Capture the cell that displays the provided text and extract its [X, Y] central coordinate. 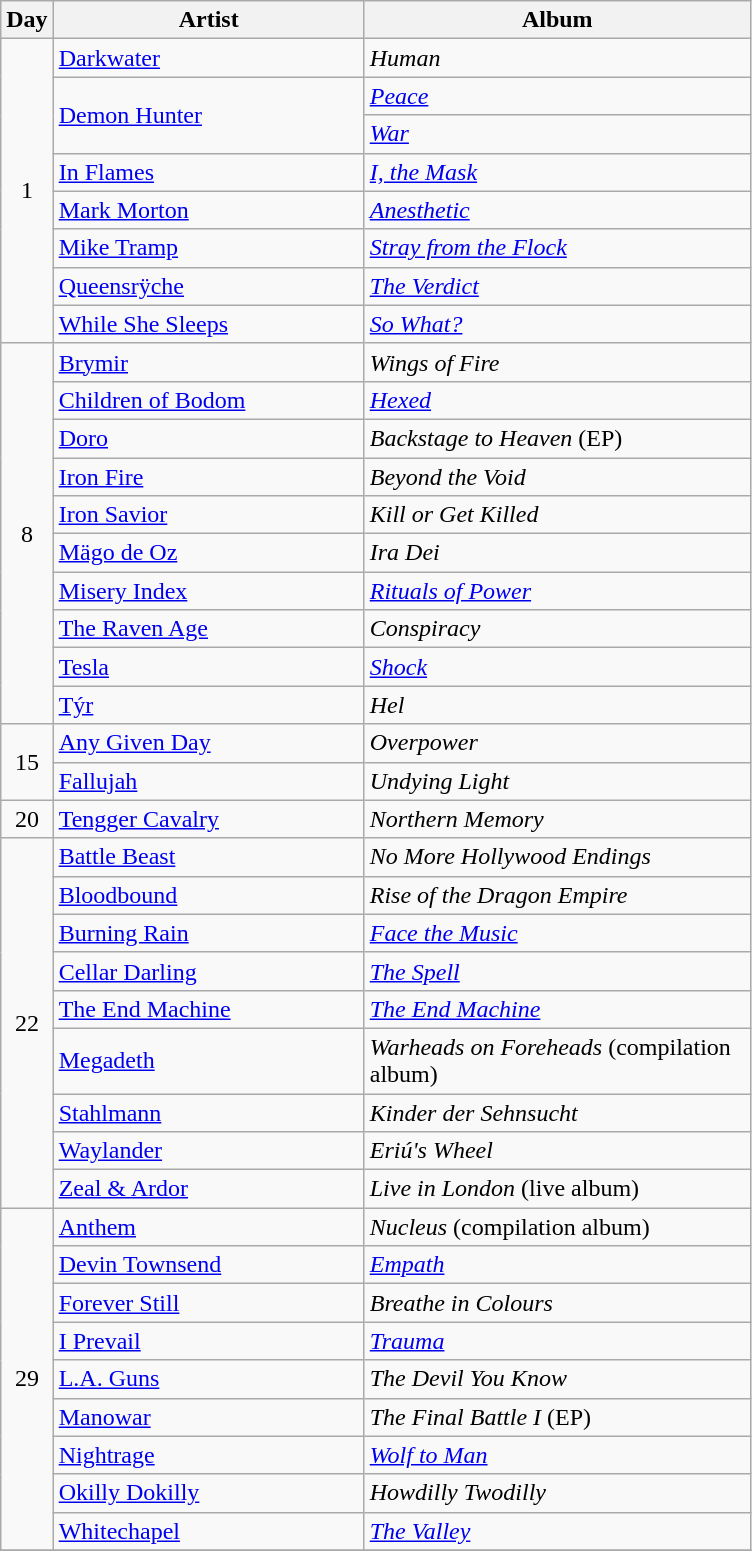
Brymir [208, 362]
Manowar [208, 1417]
Undying Light [557, 781]
While She Sleeps [208, 324]
Warheads on Foreheads (compilation album) [557, 1060]
Waylander [208, 1151]
Okilly Dokilly [208, 1493]
The Raven Age [208, 629]
So What? [557, 324]
Kinder der Sehnsucht [557, 1113]
Darkwater [208, 58]
Mägo de Oz [208, 553]
Kill or Get Killed [557, 515]
Doro [208, 438]
Stahlmann [208, 1113]
Face the Music [557, 933]
Bloodbound [208, 895]
Stray from the Flock [557, 248]
Any Given Day [208, 743]
Ira Dei [557, 553]
Devin Townsend [208, 1265]
Beyond the Void [557, 477]
Fallujah [208, 781]
The Devil You Know [557, 1379]
Iron Savior [208, 515]
Anthem [208, 1227]
I Prevail [208, 1341]
Zeal & Ardor [208, 1189]
Empath [557, 1265]
1 [27, 191]
Overpower [557, 743]
Queensrÿche [208, 286]
The Spell [557, 971]
Howdilly Twodilly [557, 1493]
Rise of the Dragon Empire [557, 895]
Peace [557, 96]
L.A. Guns [208, 1379]
War [557, 134]
Whitechapel [208, 1531]
Album [557, 20]
Mark Morton [208, 210]
Shock [557, 667]
8 [27, 534]
Battle Beast [208, 857]
Hexed [557, 400]
Backstage to Heaven (EP) [557, 438]
Burning Rain [208, 933]
Wings of Fire [557, 362]
Hel [557, 705]
Anesthetic [557, 210]
The Verdict [557, 286]
Cellar Darling [208, 971]
29 [27, 1380]
Tesla [208, 667]
In Flames [208, 172]
Forever Still [208, 1303]
Tengger Cavalry [208, 819]
15 [27, 762]
The Final Battle I (EP) [557, 1417]
20 [27, 819]
Nucleus (compilation album) [557, 1227]
Conspiracy [557, 629]
22 [27, 1023]
Megadeth [208, 1060]
Týr [208, 705]
Breathe in Colours [557, 1303]
Day [27, 20]
Nightrage [208, 1455]
I, the Mask [557, 172]
Trauma [557, 1341]
Northern Memory [557, 819]
Iron Fire [208, 477]
No More Hollywood Endings [557, 857]
Rituals of Power [557, 591]
Eriú's Wheel [557, 1151]
Mike Tramp [208, 248]
Misery Index [208, 591]
Children of Bodom [208, 400]
Demon Hunter [208, 115]
Wolf to Man [557, 1455]
Live in London (live album) [557, 1189]
Artist [208, 20]
Human [557, 58]
The Valley [557, 1531]
